Extract the (x, y) coordinate from the center of the cell holding the provided text.  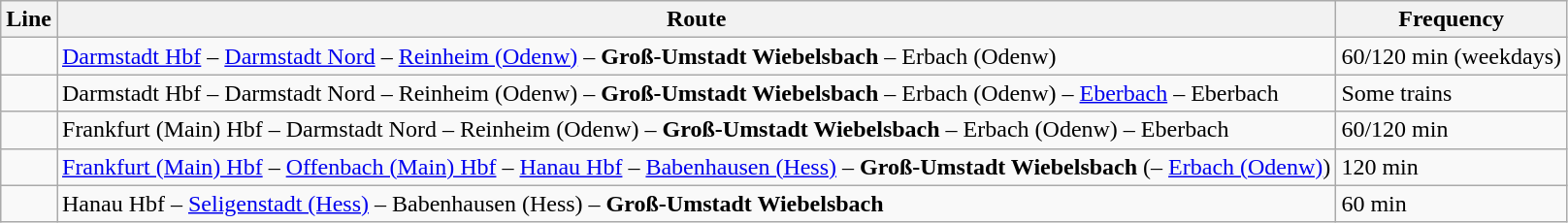
Frankfurt (Main) Hbf – Darmstadt Nord – Reinheim (Odenw) – Groß-Umstadt Wiebelsbach – Erbach (Odenw) – Eberbach (696, 130)
Some trains (1452, 93)
60/120 min (1452, 130)
120 min (1452, 167)
Hanau Hbf – Seligenstadt (Hess) – Babenhausen (Hess) – Groß-Umstadt Wiebelsbach (696, 204)
Line (29, 19)
60 min (1452, 204)
Darmstadt Hbf – Darmstadt Nord – Reinheim (Odenw) – Groß-Umstadt Wiebelsbach – Erbach (Odenw) – Eberbach – Eberbach (696, 93)
Darmstadt Hbf – Darmstadt Nord – Reinheim (Odenw) – Groß-Umstadt Wiebelsbach – Erbach (Odenw) (696, 56)
Frankfurt (Main) Hbf – Offenbach (Main) Hbf – Hanau Hbf – Babenhausen (Hess) – Groß-Umstadt Wiebelsbach (– Erbach (Odenw)) (696, 167)
Route (696, 19)
Frequency (1452, 19)
60/120 min (weekdays) (1452, 56)
